Capture the cell that displays the provided text and extract its [x, y] central coordinate. 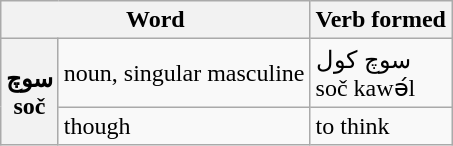
noun, singular masculine [184, 73]
though [184, 126]
Word [156, 20]
سوچ کولsoč kawә́l [380, 73]
سوچsoč [30, 92]
Verb formed [380, 20]
to think [380, 126]
